From the cell containing the given text, extract its center point as [x, y] coordinate. 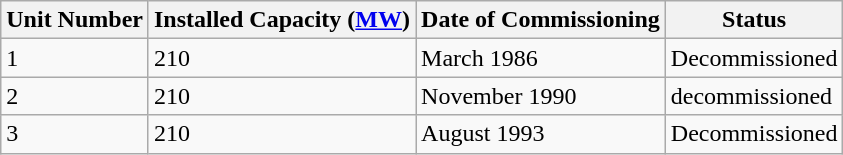
Date of Commissioning [541, 20]
3 [75, 134]
Unit Number [75, 20]
Status [754, 20]
November 1990 [541, 96]
2 [75, 96]
Installed Capacity (MW) [282, 20]
1 [75, 58]
August 1993 [541, 134]
March 1986 [541, 58]
decommissioned [754, 96]
